Extract the [x, y] coordinate from the center of the cell holding the provided text.  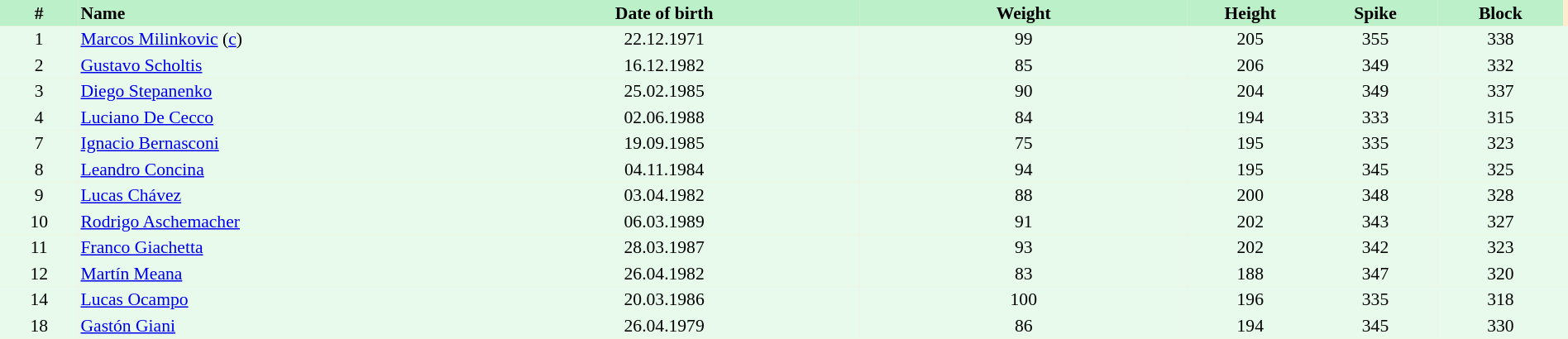
204 [1250, 91]
Leandro Concina [273, 169]
Spike [1374, 13]
Gustavo Scholtis [273, 65]
22.12.1971 [664, 40]
8 [39, 169]
1 [39, 40]
328 [1500, 195]
343 [1374, 222]
196 [1250, 299]
85 [1024, 65]
330 [1500, 326]
320 [1500, 274]
06.03.1989 [664, 222]
Gastón Giani [273, 326]
7 [39, 144]
200 [1250, 195]
206 [1250, 65]
Marcos Milinkovic (c) [273, 40]
Lucas Ocampo [273, 299]
325 [1500, 169]
28.03.1987 [664, 248]
16.12.1982 [664, 65]
337 [1500, 91]
88 [1024, 195]
347 [1374, 274]
# [39, 13]
12 [39, 274]
188 [1250, 274]
10 [39, 222]
90 [1024, 91]
25.02.1985 [664, 91]
Weight [1024, 13]
14 [39, 299]
04.11.1984 [664, 169]
93 [1024, 248]
Luciano De Cecco [273, 117]
Block [1500, 13]
9 [39, 195]
02.06.1988 [664, 117]
338 [1500, 40]
348 [1374, 195]
11 [39, 248]
315 [1500, 117]
342 [1374, 248]
91 [1024, 222]
86 [1024, 326]
327 [1500, 222]
26.04.1979 [664, 326]
19.09.1985 [664, 144]
Martín Meana [273, 274]
26.04.1982 [664, 274]
03.04.1982 [664, 195]
Diego Stepanenko [273, 91]
84 [1024, 117]
355 [1374, 40]
332 [1500, 65]
205 [1250, 40]
Date of birth [664, 13]
20.03.1986 [664, 299]
99 [1024, 40]
318 [1500, 299]
3 [39, 91]
Height [1250, 13]
4 [39, 117]
Rodrigo Aschemacher [273, 222]
75 [1024, 144]
83 [1024, 274]
Franco Giachetta [273, 248]
94 [1024, 169]
Ignacio Bernasconi [273, 144]
2 [39, 65]
333 [1374, 117]
100 [1024, 299]
18 [39, 326]
Lucas Chávez [273, 195]
Name [273, 13]
